Capture the cell that displays the provided text and extract its [X, Y] central coordinate. 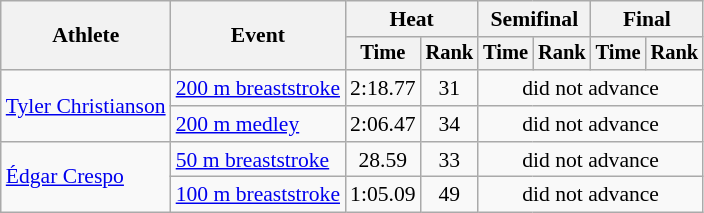
49 [450, 195]
200 m medley [258, 124]
2:18.77 [382, 88]
Semifinal [534, 19]
Final [647, 19]
33 [450, 160]
Event [258, 36]
1:05.09 [382, 195]
31 [450, 88]
2:06.47 [382, 124]
100 m breaststroke [258, 195]
200 m breaststroke [258, 88]
Édgar Crespo [86, 178]
Tyler Christianson [86, 106]
34 [450, 124]
Heat [412, 19]
Athlete [86, 36]
28.59 [382, 160]
50 m breaststroke [258, 160]
